Scan for the cell matching the given text and deliver its (x, y) coordinate at center. 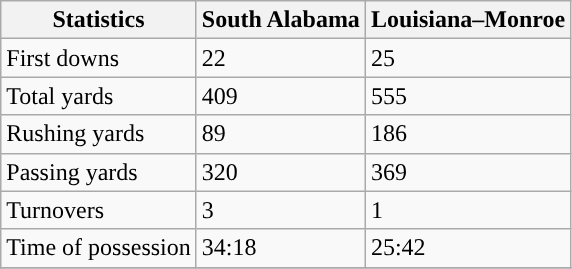
22 (280, 58)
South Alabama (280, 20)
25:42 (468, 248)
186 (468, 134)
89 (280, 134)
Statistics (99, 20)
Louisiana–Monroe (468, 20)
Rushing yards (99, 134)
First downs (99, 58)
25 (468, 58)
Passing yards (99, 172)
34:18 (280, 248)
369 (468, 172)
Time of possession (99, 248)
1 (468, 210)
Total yards (99, 96)
555 (468, 96)
Turnovers (99, 210)
409 (280, 96)
320 (280, 172)
3 (280, 210)
